Find where the given text appears and provide that cell's center as [x, y] coordinate. 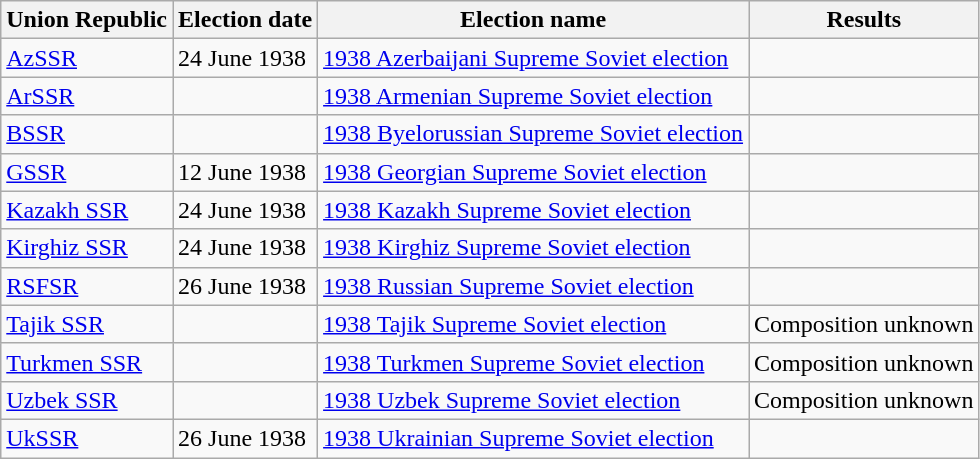
1938 Ukrainian Supreme Soviet election [534, 438]
1938 Georgian Supreme Soviet election [534, 172]
Results [864, 20]
Election date [246, 20]
AzSSR [87, 58]
Uzbek SSR [87, 400]
RSFSR [87, 286]
Kazakh SSR [87, 210]
12 June 1938 [246, 172]
1938 Azerbaijani Supreme Soviet election [534, 58]
Union Republic [87, 20]
Kirghiz SSR [87, 248]
1938 Tajik Supreme Soviet election [534, 324]
1938 Turkmen Supreme Soviet election [534, 362]
Turkmen SSR [87, 362]
Election name [534, 20]
1938 Armenian Supreme Soviet election [534, 96]
1938 Kazakh Supreme Soviet election [534, 210]
BSSR [87, 134]
1938 Uzbek Supreme Soviet election [534, 400]
1938 Byelorussian Supreme Soviet election [534, 134]
UkSSR [87, 438]
1938 Kirghiz Supreme Soviet election [534, 248]
ArSSR [87, 96]
1938 Russian Supreme Soviet election [534, 286]
GSSR [87, 172]
Tajik SSR [87, 324]
